From the cell containing the given text, extract its center point as (x, y) coordinate. 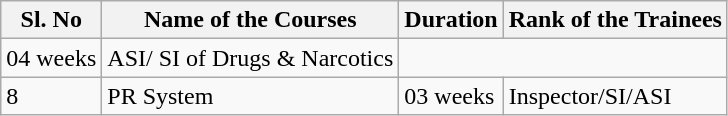
Rank of the Trainees (615, 20)
Name of the Courses (250, 20)
03 weeks (451, 96)
ASI/ SI of Drugs & Narcotics (250, 58)
Duration (451, 20)
Sl. No (52, 20)
8 (52, 96)
PR System (250, 96)
04 weeks (52, 58)
Inspector/SI/ASI (615, 96)
